Detect which cell encompasses the target text, then output its (x, y) center coordinate. 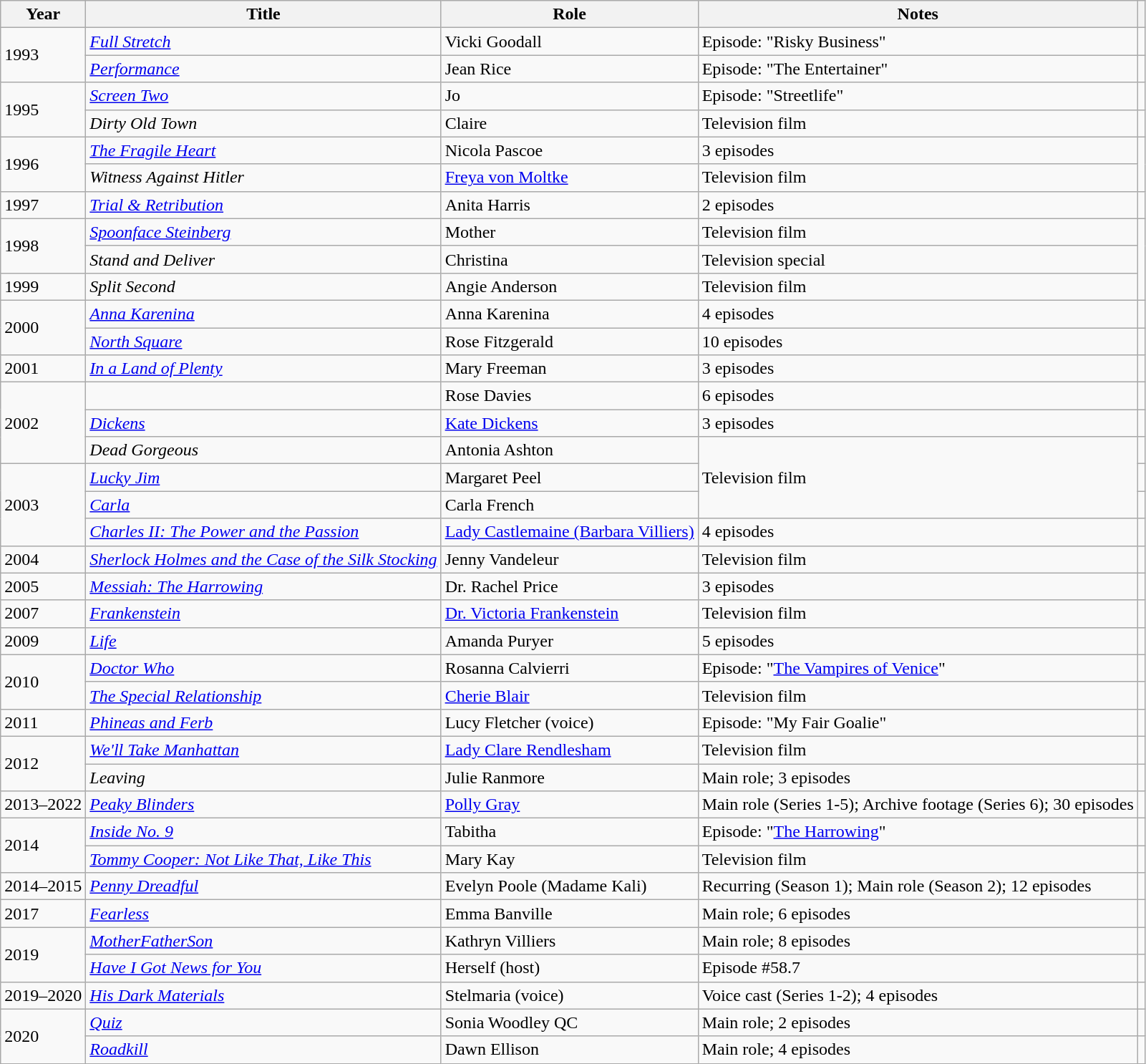
Full Stretch (263, 42)
Penny Dreadful (263, 886)
1995 (43, 110)
Dirty Old Town (263, 123)
1993 (43, 55)
2017 (43, 914)
2020 (43, 1036)
2004 (43, 559)
Witness Against Hitler (263, 178)
North Square (263, 342)
We'll Take Manhattan (263, 750)
Title (263, 14)
Lucy Fletcher (voice) (570, 722)
Rosanna Calvierri (570, 668)
Mother (570, 232)
Mary Freeman (570, 369)
Stelmaria (voice) (570, 995)
Emma Banville (570, 914)
Voice cast (Series 1-2); 4 episodes (918, 995)
Evelyn Poole (Madame Kali) (570, 886)
Roadkill (263, 1050)
Dr. Rachel Price (570, 586)
Split Second (263, 286)
Claire (570, 123)
Episode: "The Vampires of Venice" (918, 668)
Phineas and Ferb (263, 722)
Charles II: The Power and the Passion (263, 532)
2010 (43, 682)
Lady Castlemaine (Barbara Villiers) (570, 532)
Main role; 3 episodes (918, 777)
1999 (43, 286)
Recurring (Season 1); Main role (Season 2); 12 episodes (918, 886)
Episode: "The Harrowing" (918, 832)
2 episodes (918, 205)
Dead Gorgeous (263, 450)
1996 (43, 164)
2009 (43, 641)
Doctor Who (263, 668)
1997 (43, 205)
Leaving (263, 777)
2005 (43, 586)
Screen Two (263, 96)
MotherFatherSon (263, 941)
Episode #58.7 (918, 968)
Polly Gray (570, 805)
2019 (43, 954)
2007 (43, 614)
6 episodes (918, 396)
Nicola Pascoe (570, 150)
Antonia Ashton (570, 450)
2003 (43, 505)
Jo (570, 96)
Inside No. 9 (263, 832)
Amanda Puryer (570, 641)
Main role; 8 episodes (918, 941)
2011 (43, 722)
Kate Dickens (570, 423)
2014–2015 (43, 886)
Vicki Goodall (570, 42)
Peaky Blinders (263, 805)
Trial & Retribution (263, 205)
Role (570, 14)
2012 (43, 763)
Jenny Vandeleur (570, 559)
Cherie Blair (570, 695)
Rose Fitzgerald (570, 342)
5 episodes (918, 641)
10 episodes (918, 342)
Dickens (263, 423)
2019–2020 (43, 995)
Lucky Jim (263, 478)
Main role; 4 episodes (918, 1050)
Lady Clare Rendlesham (570, 750)
Jean Rice (570, 69)
Sonia Woodley QC (570, 1022)
Fearless (263, 914)
Have I Got News for You (263, 968)
The Fragile Heart (263, 150)
Life (263, 641)
1998 (43, 246)
Episode: "My Fair Goalie" (918, 722)
Notes (918, 14)
Margaret Peel (570, 478)
Carla French (570, 505)
2001 (43, 369)
Episode: "Risky Business" (918, 42)
Mary Kay (570, 859)
Freya von Moltke (570, 178)
2002 (43, 423)
Sherlock Holmes and the Case of the Silk Stocking (263, 559)
Rose Davies (570, 396)
2013–2022 (43, 805)
Tabitha (570, 832)
Carla (263, 505)
2014 (43, 846)
Quiz (263, 1022)
Julie Ranmore (570, 777)
Messiah: The Harrowing (263, 586)
The Special Relationship (263, 695)
2000 (43, 327)
Herself (host) (570, 968)
Episode: "Streetlife" (918, 96)
Anita Harris (570, 205)
His Dark Materials (263, 995)
Tommy Cooper: Not Like That, Like This (263, 859)
Spoonface Steinberg (263, 232)
Main role (Series 1-5); Archive footage (Series 6); 30 episodes (918, 805)
Main role; 6 episodes (918, 914)
Dawn Ellison (570, 1050)
Christina (570, 259)
Main role; 2 episodes (918, 1022)
Television special (918, 259)
Stand and Deliver (263, 259)
Angie Anderson (570, 286)
Year (43, 14)
In a Land of Plenty (263, 369)
Dr. Victoria Frankenstein (570, 614)
Performance (263, 69)
Kathryn Villiers (570, 941)
Episode: "The Entertainer" (918, 69)
Frankenstein (263, 614)
